For the text-containing cell, return its midpoint in [x, y] coordinate format. 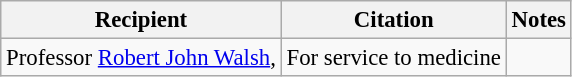
Citation [394, 20]
Notes [538, 20]
For service to medicine [394, 58]
Recipient [141, 20]
Professor Robert John Walsh, [141, 58]
